Pinpoint the cell where the given text exists, returning its (X, Y) midpoint coordinate. 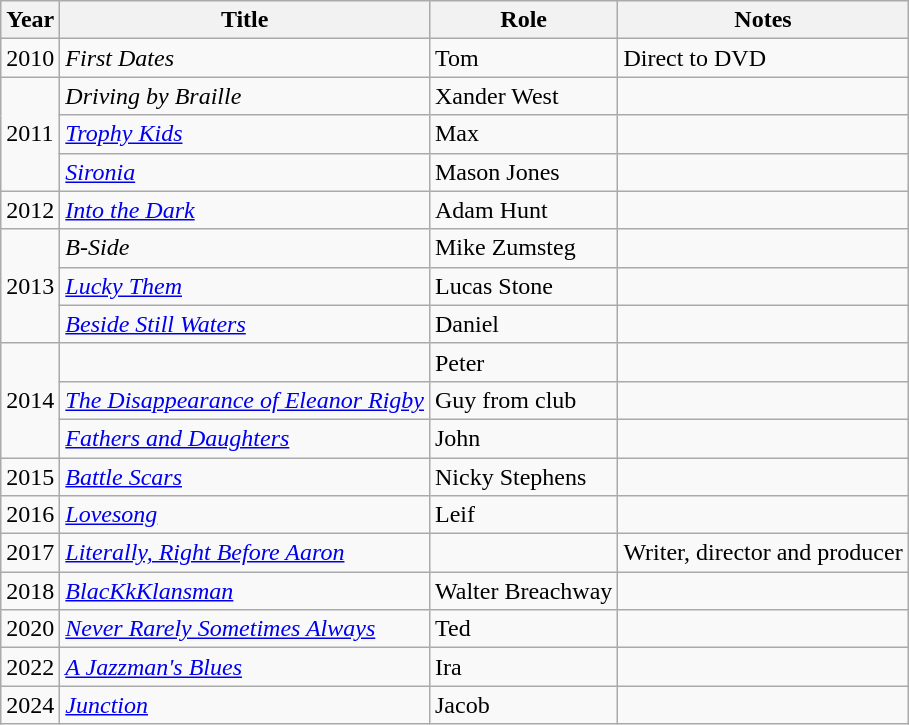
Literally, Right Before Aaron (245, 553)
2011 (30, 134)
Adam Hunt (523, 210)
2010 (30, 58)
Role (523, 20)
Tom (523, 58)
Junction (245, 705)
B-Side (245, 248)
Nicky Stephens (523, 477)
2016 (30, 515)
Into the Dark (245, 210)
Lucky Them (245, 286)
Peter (523, 362)
John (523, 438)
First Dates (245, 58)
A Jazzman's Blues (245, 667)
Battle Scars (245, 477)
Daniel (523, 324)
Ted (523, 629)
Max (523, 134)
Xander West (523, 96)
Beside Still Waters (245, 324)
Driving by Braille (245, 96)
Direct to DVD (763, 58)
Notes (763, 20)
2017 (30, 553)
Ira (523, 667)
BlacKkKlansman (245, 591)
Lucas Stone (523, 286)
Leif (523, 515)
2013 (30, 286)
Mike Zumsteg (523, 248)
Mason Jones (523, 172)
2024 (30, 705)
Fathers and Daughters (245, 438)
2012 (30, 210)
Lovesong (245, 515)
Walter Breachway (523, 591)
Writer, director and producer (763, 553)
2022 (30, 667)
Year (30, 20)
Guy from club (523, 400)
Trophy Kids (245, 134)
Jacob (523, 705)
2018 (30, 591)
2020 (30, 629)
The Disappearance of Eleanor Rigby (245, 400)
Sironia (245, 172)
2015 (30, 477)
Title (245, 20)
Never Rarely Sometimes Always (245, 629)
2014 (30, 400)
